Locate the cell with the specified text and output its (x, y) center coordinate. 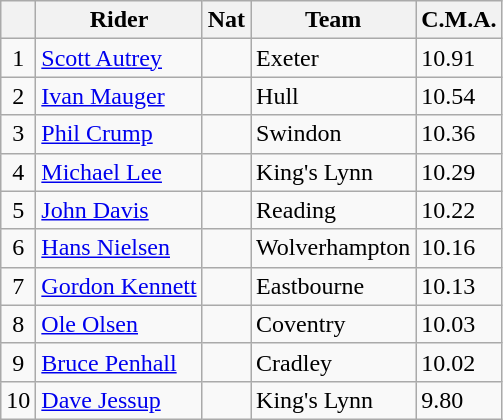
8 (18, 324)
10.22 (459, 210)
Michael Lee (119, 172)
Team (334, 20)
Cradley (334, 362)
Dave Jessup (119, 400)
4 (18, 172)
John Davis (119, 210)
Scott Autrey (119, 58)
10 (18, 400)
1 (18, 58)
Hans Nielsen (119, 248)
Hull (334, 96)
C.M.A. (459, 20)
10.02 (459, 362)
Ole Olsen (119, 324)
9 (18, 362)
Bruce Penhall (119, 362)
Phil Crump (119, 134)
Rider (119, 20)
10.29 (459, 172)
10.91 (459, 58)
10.16 (459, 248)
10.13 (459, 286)
Wolverhampton (334, 248)
7 (18, 286)
2 (18, 96)
10.54 (459, 96)
Nat (226, 20)
Gordon Kennett (119, 286)
Ivan Mauger (119, 96)
10.03 (459, 324)
3 (18, 134)
Eastbourne (334, 286)
5 (18, 210)
Coventry (334, 324)
9.80 (459, 400)
10.36 (459, 134)
Reading (334, 210)
Swindon (334, 134)
6 (18, 248)
Exeter (334, 58)
